Locate the cell with the specified text and output its [x, y] center coordinate. 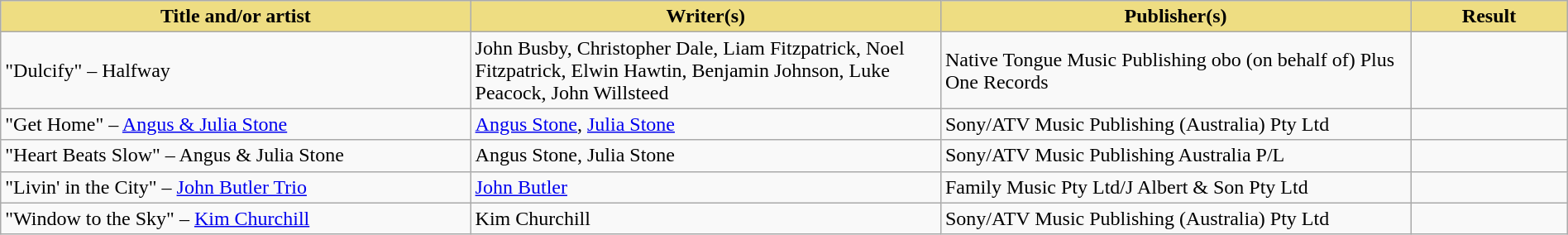
"Livin' in the City" – John Butler Trio [236, 187]
Native Tongue Music Publishing obo (on behalf of) Plus One Records [1175, 70]
"Heart Beats Slow" – Angus & Julia Stone [236, 156]
"Window to the Sky" – Kim Churchill [236, 218]
Kim Churchill [705, 218]
Family Music Pty Ltd/J Albert & Son Pty Ltd [1175, 187]
Writer(s) [705, 17]
Result [1489, 17]
Sony/ATV Music Publishing Australia P/L [1175, 156]
Title and/or artist [236, 17]
Publisher(s) [1175, 17]
"Get Home" – Angus & Julia Stone [236, 124]
"Dulcify" – Halfway [236, 70]
John Butler [705, 187]
John Busby, Christopher Dale, Liam Fitzpatrick, Noel Fitzpatrick, Elwin Hawtin, Benjamin Johnson, Luke Peacock, John Willsteed [705, 70]
